Identify which cell holds the provided text, then report its (x, y) central coordinate. 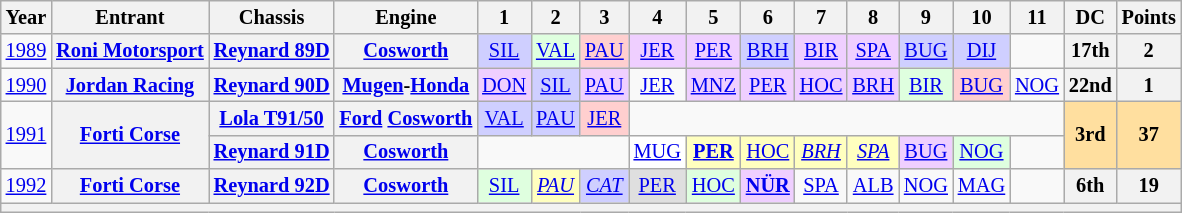
11 (1037, 17)
Entrant (130, 17)
Lola T91/50 (272, 118)
Reynard 92D (272, 186)
DC (1090, 17)
7 (822, 17)
4 (658, 17)
19 (1149, 186)
MUG (658, 152)
Ford Cosworth (406, 118)
1991 (26, 134)
5 (714, 17)
6th (1090, 186)
3rd (1090, 134)
1989 (26, 51)
ALB (873, 186)
3 (604, 17)
10 (982, 17)
Chassis (272, 17)
Roni Motorsport (130, 51)
Reynard 89D (272, 51)
Engine (406, 17)
9 (926, 17)
Jordan Racing (130, 85)
MAG (982, 186)
17th (1090, 51)
Year (26, 17)
MNZ (714, 85)
Points (1149, 17)
CAT (604, 186)
Reynard 91D (272, 152)
8 (873, 17)
DON (504, 85)
37 (1149, 134)
1992 (26, 186)
DIJ (982, 51)
NÜR (768, 186)
1990 (26, 85)
6 (768, 17)
22nd (1090, 85)
Reynard 90D (272, 85)
Mugen-Honda (406, 85)
